Output the [x, y] coordinate of the center of the cell containing the given text.  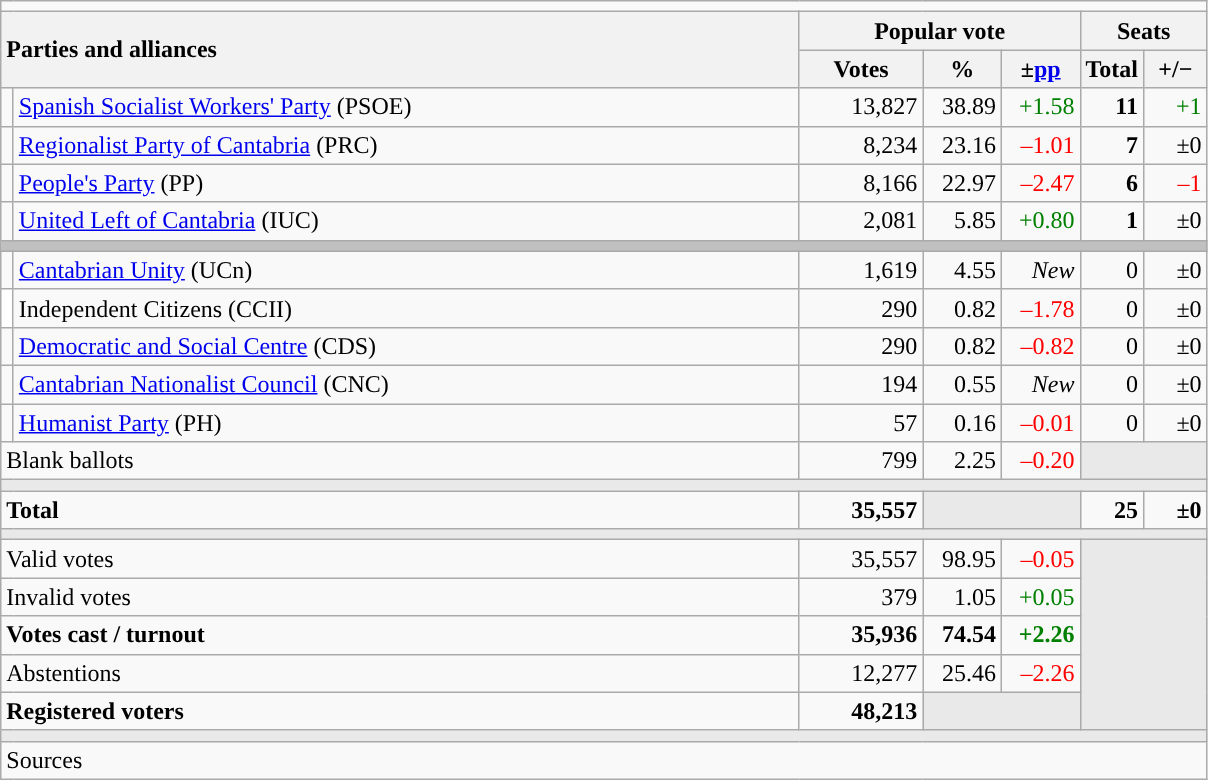
–0.01 [1040, 423]
4.55 [962, 270]
13,827 [861, 107]
Registered voters [400, 711]
5.85 [962, 221]
Democratic and Social Centre (CDS) [406, 346]
25.46 [962, 673]
–1 [1176, 183]
Votes cast / turnout [400, 635]
25 [1112, 510]
Valid votes [400, 559]
+1.58 [1040, 107]
+1 [1176, 107]
+0.80 [1040, 221]
11 [1112, 107]
Humanist Party (PH) [406, 423]
–0.20 [1040, 461]
7 [1112, 145]
Parties and alliances [400, 50]
8,234 [861, 145]
People's Party (PP) [406, 183]
±pp [1040, 69]
% [962, 69]
+/− [1176, 69]
Cantabrian Nationalist Council (CNC) [406, 384]
1.05 [962, 597]
–1.78 [1040, 308]
98.95 [962, 559]
Invalid votes [400, 597]
38.89 [962, 107]
23.16 [962, 145]
1 [1112, 221]
35,936 [861, 635]
Independent Citizens (CCII) [406, 308]
Popular vote [940, 31]
379 [861, 597]
–0.82 [1040, 346]
–0.05 [1040, 559]
+0.05 [1040, 597]
0.55 [962, 384]
0.16 [962, 423]
6 [1112, 183]
–2.47 [1040, 183]
Abstentions [400, 673]
Spanish Socialist Workers' Party (PSOE) [406, 107]
1,619 [861, 270]
2,081 [861, 221]
Blank ballots [400, 461]
Votes [861, 69]
74.54 [962, 635]
–1.01 [1040, 145]
Sources [604, 760]
2.25 [962, 461]
Cantabrian Unity (UCn) [406, 270]
Regionalist Party of Cantabria (PRC) [406, 145]
+2.26 [1040, 635]
12,277 [861, 673]
22.97 [962, 183]
–2.26 [1040, 673]
57 [861, 423]
48,213 [861, 711]
Seats [1144, 31]
799 [861, 461]
8,166 [861, 183]
United Left of Cantabria (IUC) [406, 221]
194 [861, 384]
